Search for the cell housing the specified text and yield its [X, Y] center coordinate. 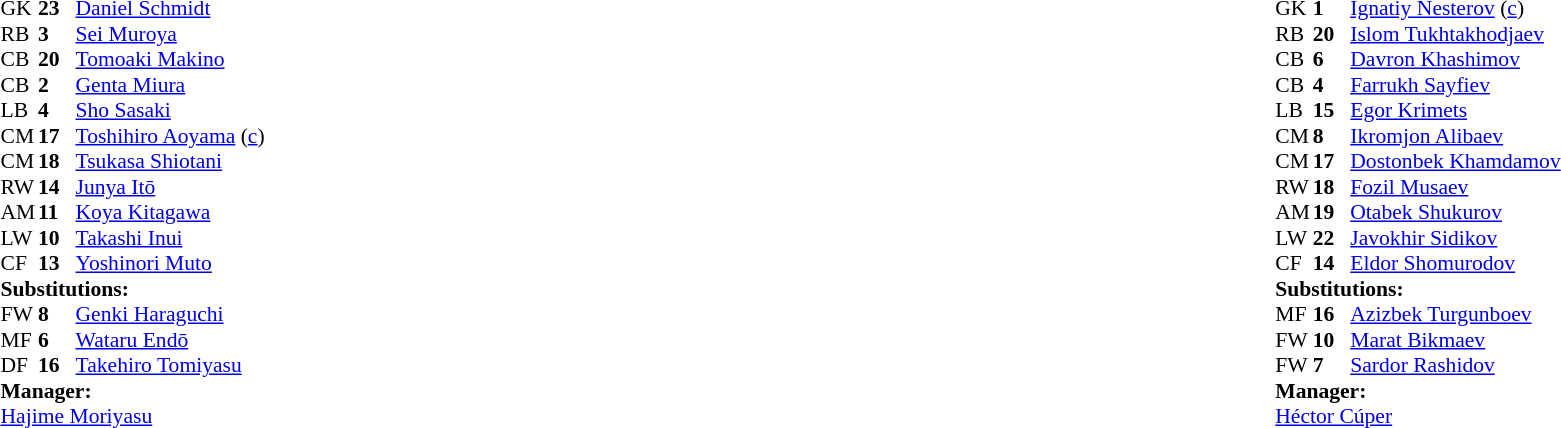
13 [57, 263]
Davron Khashimov [1455, 59]
Eldor Shomurodov [1455, 263]
Tsukasa Shiotani [170, 161]
22 [1332, 238]
Otabek Shukurov [1455, 213]
Junya Itō [170, 187]
Dostonbek Khamdamov [1455, 161]
Sei Muroya [170, 34]
Islom Tukhtakhodjaev [1455, 34]
Genta Miura [170, 85]
Sardor Rashidov [1455, 365]
Ikromjon Alibaev [1455, 136]
19 [1332, 213]
Takashi Inui [170, 238]
Sho Sasaki [170, 111]
Toshihiro Aoyama (c) [170, 136]
Yoshinori Muto [170, 263]
2 [57, 85]
11 [57, 213]
Farrukh Sayfiev [1455, 85]
Takehiro Tomiyasu [170, 365]
7 [1332, 365]
Tomoaki Makino [170, 59]
3 [57, 34]
Koya Kitagawa [170, 213]
Marat Bikmaev [1455, 340]
Wataru Endō [170, 340]
Fozil Musaev [1455, 187]
15 [1332, 111]
Egor Krimets [1455, 111]
Genki Haraguchi [170, 315]
Javokhir Sidikov [1455, 238]
DF [19, 365]
Azizbek Turgunboev [1455, 315]
